Extract the [x, y] coordinate from the center of the cell holding the provided text.  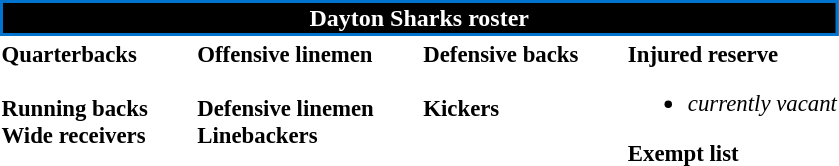
Dayton Sharks roster [419, 18]
